Detect which cell encompasses the target text, then output its [x, y] center coordinate. 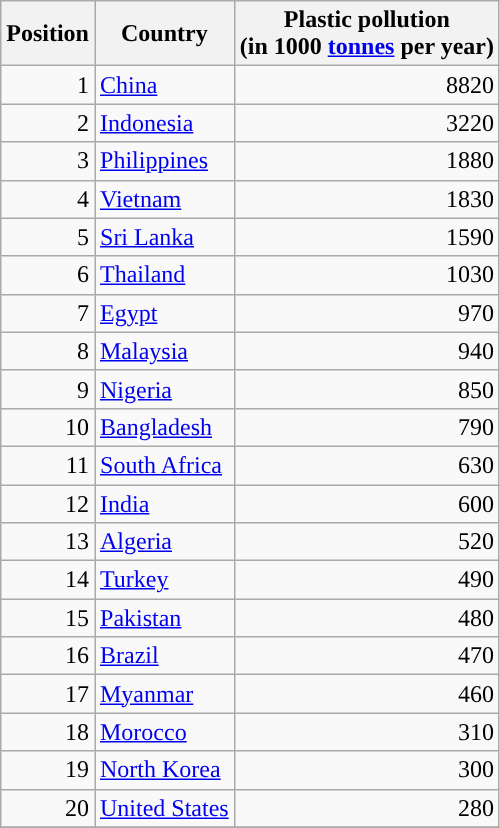
Malaysia [164, 351]
Plastic pollution (in 1000 tonnes per year) [366, 34]
India [164, 503]
17 [48, 694]
South Africa [164, 465]
Indonesia [164, 123]
480 [366, 618]
4 [48, 199]
United States [164, 808]
1030 [366, 275]
Myanmar [164, 694]
20 [48, 808]
310 [366, 732]
3 [48, 161]
13 [48, 542]
2 [48, 123]
19 [48, 770]
Morocco [164, 732]
Sri Lanka [164, 237]
3220 [366, 123]
1880 [366, 161]
Turkey [164, 580]
8820 [366, 85]
1830 [366, 199]
Vietnam [164, 199]
520 [366, 542]
Country [164, 34]
6 [48, 275]
7 [48, 313]
Pakistan [164, 618]
Algeria [164, 542]
Position [48, 34]
18 [48, 732]
12 [48, 503]
15 [48, 618]
10 [48, 427]
Egypt [164, 313]
470 [366, 656]
280 [366, 808]
300 [366, 770]
Nigeria [164, 389]
1 [48, 85]
8 [48, 351]
China [164, 85]
North Korea [164, 770]
Bangladesh [164, 427]
Brazil [164, 656]
16 [48, 656]
1590 [366, 237]
630 [366, 465]
970 [366, 313]
Thailand [164, 275]
Philippines [164, 161]
9 [48, 389]
11 [48, 465]
940 [366, 351]
790 [366, 427]
5 [48, 237]
600 [366, 503]
460 [366, 694]
14 [48, 580]
490 [366, 580]
850 [366, 389]
